Provide the [X, Y] coordinate of the cell's center where the given text is located.  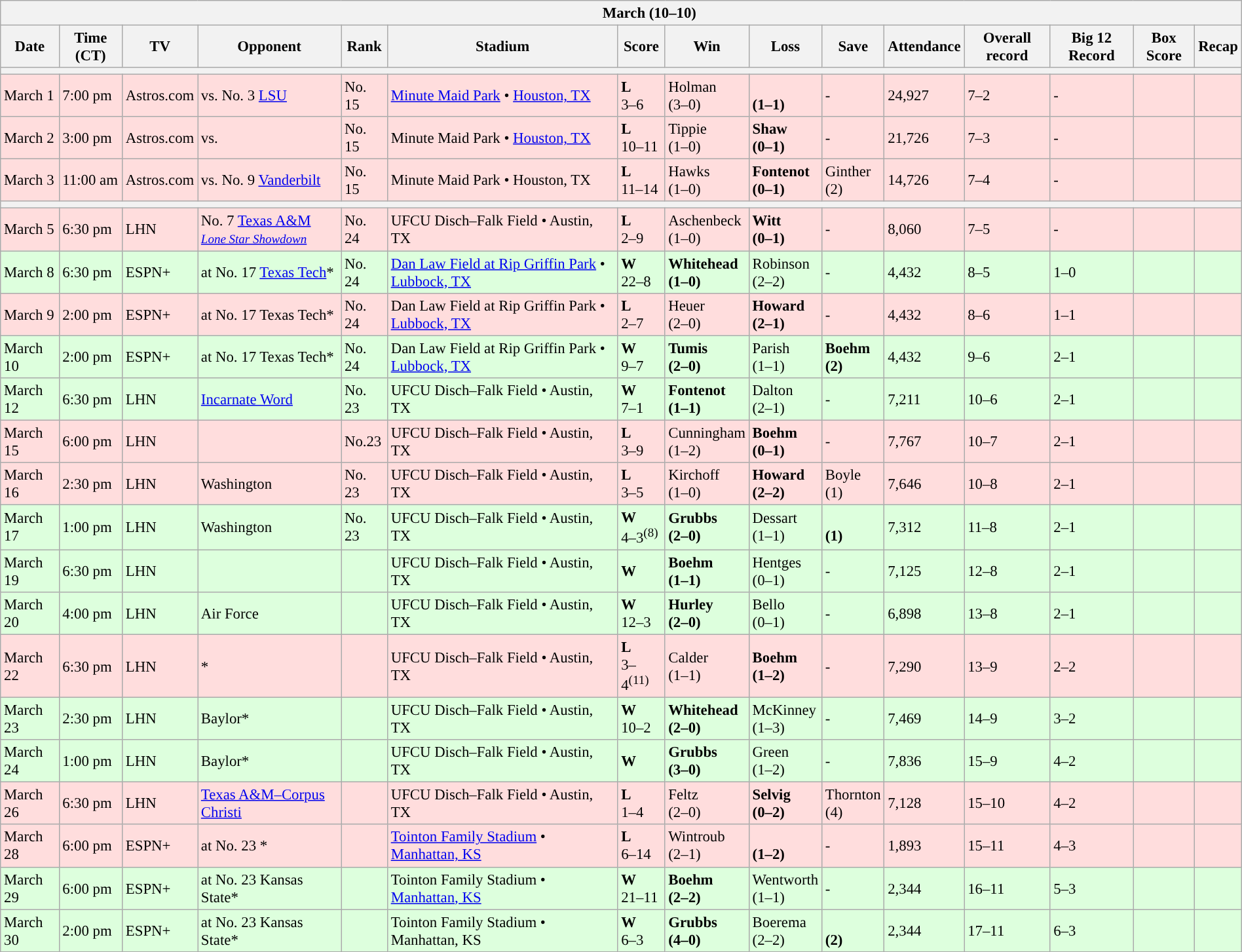
Date [30, 46]
17–11 [1007, 930]
Wintroub(2–1) [707, 845]
7–3 [1007, 138]
W6–3 [641, 930]
7,646 [924, 484]
Grubbs(3–0) [707, 761]
March 5 [30, 229]
21,726 [924, 138]
March 8 [30, 271]
Stadium [502, 46]
Win [707, 46]
vs. No. 3 LSU [270, 96]
W10–2 [641, 719]
Heuer(2–0) [707, 314]
10–6 [1007, 398]
* [270, 666]
No. 7 Texas A&MLone Star Showdown [270, 229]
Witt(0–1) [785, 229]
Save [853, 46]
Thornton(4) [853, 803]
Hurley(2–0) [707, 613]
March 12 [30, 398]
8,060 [924, 229]
March 26 [30, 803]
March 9 [30, 314]
L3–4(11) [641, 666]
1–0 [1091, 271]
7–2 [1007, 96]
L11–14 [641, 181]
1,893 [924, 845]
L10–11 [641, 138]
Tumis(2–0) [707, 356]
March 22 [30, 666]
15–9 [1007, 761]
March 1 [30, 96]
Boehm(1–1) [707, 571]
5–3 [1091, 888]
L3–5 [641, 484]
(1–1) [785, 96]
Ginther(2) [853, 181]
14,726 [924, 181]
13–9 [1007, 666]
March 24 [30, 761]
Rank [364, 46]
March 16 [30, 484]
Big 12 Record [1091, 46]
Howard(2–1) [785, 314]
vs. No. 9 Vanderbilt [270, 181]
W9–7 [641, 356]
10–7 [1007, 442]
Kirchoff(1–0) [707, 484]
Texas A&M–Corpus Christi [270, 803]
Tippie(1–0) [707, 138]
Hentges(0–1) [785, 571]
(1–2) [785, 845]
March 10 [30, 356]
3–2 [1091, 719]
8–5 [1007, 271]
Aschenbeck(1–0) [707, 229]
7,125 [924, 571]
4–3 [1091, 845]
Opponent [270, 46]
Box Score [1164, 46]
Boyle(1) [853, 484]
1–1 [1091, 314]
4:00 pm [90, 613]
Boehm(1–2) [785, 666]
Dalton(2–1) [785, 398]
W12–3 [641, 613]
Selvig(0–2) [785, 803]
Grubbs(2–0) [707, 527]
11:00 am [90, 181]
7,211 [924, 398]
Howard(2–2) [785, 484]
7:00 pm [90, 96]
Dessart(1–1) [785, 527]
6,898 [924, 613]
March 15 [30, 442]
13–8 [1007, 613]
Air Force [270, 613]
March 19 [30, 571]
Bello(0–1) [785, 613]
Boehm(2–2) [707, 888]
Feltz(2–0) [707, 803]
10–8 [1007, 484]
15–10 [1007, 803]
March 3 [30, 181]
12–8 [1007, 571]
Loss [785, 46]
7,469 [924, 719]
March 20 [30, 613]
March 29 [30, 888]
Incarnate Word [270, 398]
6–3 [1091, 930]
at No. 23 * [270, 845]
Holman(3–0) [707, 96]
(2) [853, 930]
9–6 [1007, 356]
Grubbs(4–0) [707, 930]
March 17 [30, 527]
16–11 [1007, 888]
Boerema(2–2) [785, 930]
Whitehead(2–0) [707, 719]
7,290 [924, 666]
8–6 [1007, 314]
L1–4 [641, 803]
2–2 [1091, 666]
Boehm(2) [853, 356]
Overall record [1007, 46]
7,767 [924, 442]
W22–8 [641, 271]
Green(1–2) [785, 761]
L3–9 [641, 442]
Fontenot(0–1) [785, 181]
W21–11 [641, 888]
15–11 [1007, 845]
March 2 [30, 138]
Cunningham(1–2) [707, 442]
Attendance [924, 46]
11–8 [1007, 527]
McKinney(1–3) [785, 719]
Hawks(1–0) [707, 181]
L2–7 [641, 314]
No.23 [364, 442]
7–5 [1007, 229]
Calder(1–1) [707, 666]
Score [641, 46]
March (10–10) [621, 13]
March 23 [30, 719]
Wentworth(1–1) [785, 888]
W7–1 [641, 398]
March 28 [30, 845]
L6–14 [641, 845]
Shaw(0–1) [785, 138]
14–9 [1007, 719]
L2–9 [641, 229]
vs. [270, 138]
24,927 [924, 96]
TV [160, 46]
W4–3(8) [641, 527]
Robinson(2–2) [785, 271]
(1) [853, 527]
March 30 [30, 930]
7,836 [924, 761]
Parish(1–1) [785, 356]
Time (CT) [90, 46]
Recap [1218, 46]
Whitehead(1–0) [707, 271]
L3–6 [641, 96]
7,128 [924, 803]
7,312 [924, 527]
Fontenot(1–1) [707, 398]
Boehm(0–1) [785, 442]
7–4 [1007, 181]
3:00 pm [90, 138]
